Return (x, y) of the center of cell containing provided text 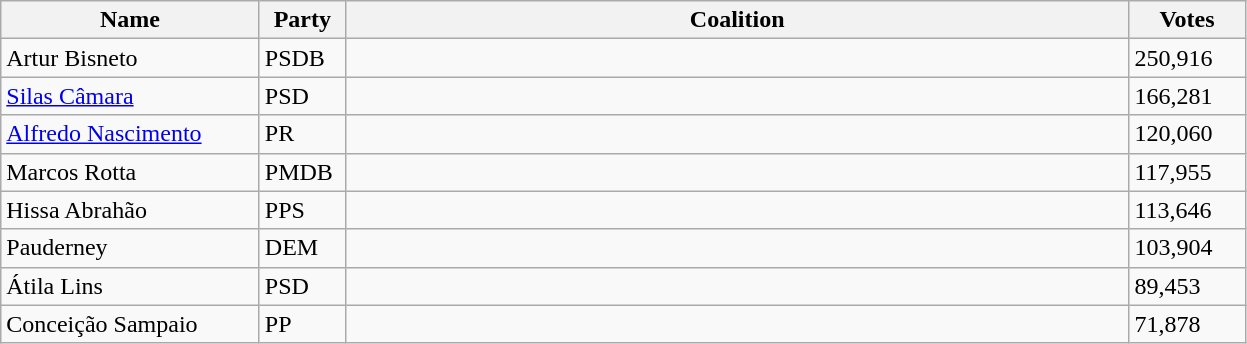
250,916 (1187, 58)
Name (130, 20)
Conceição Sampaio (130, 324)
71,878 (1187, 324)
Alfredo Nascimento (130, 134)
PSDB (302, 58)
Silas Câmara (130, 96)
89,453 (1187, 286)
Marcos Rotta (130, 172)
113,646 (1187, 210)
Átila Lins (130, 286)
PPS (302, 210)
117,955 (1187, 172)
PMDB (302, 172)
PP (302, 324)
120,060 (1187, 134)
Artur Bisneto (130, 58)
DEM (302, 248)
Party (302, 20)
PR (302, 134)
Hissa Abrahão (130, 210)
Coalition (737, 20)
103,904 (1187, 248)
Votes (1187, 20)
166,281 (1187, 96)
Pauderney (130, 248)
